Provide the (x, y) coordinate of the cell's center where the given text is located.  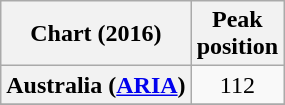
Australia (ARIA) (96, 85)
Peakposition (237, 34)
Chart (2016) (96, 34)
112 (237, 85)
